Detect which cell encompasses the target text, then output its (x, y) center coordinate. 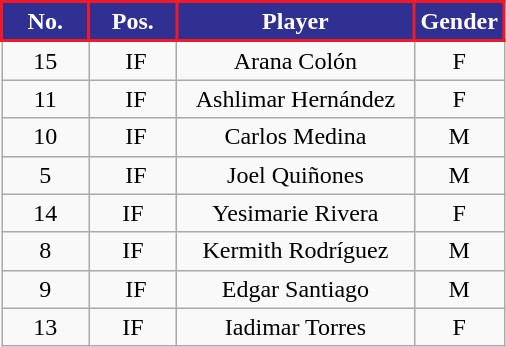
Pos. (133, 22)
Iadimar Torres (296, 327)
15 (46, 60)
13 (46, 327)
10 (46, 137)
Edgar Santiago (296, 289)
Ashlimar Hernández (296, 99)
11 (46, 99)
Gender (459, 22)
Player (296, 22)
Arana Colón (296, 60)
14 (46, 213)
Joel Quiñones (296, 175)
Yesimarie Rivera (296, 213)
9 (46, 289)
8 (46, 251)
Kermith Rodríguez (296, 251)
Carlos Medina (296, 137)
5 (46, 175)
No. (46, 22)
